Determine the (x, y) coordinate at the center of the cell enclosing the given text.  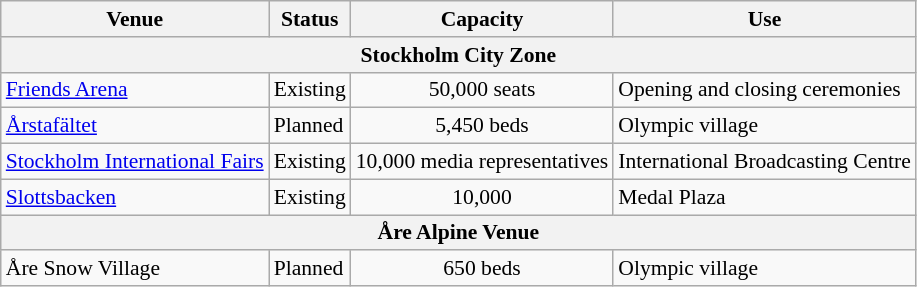
International Broadcasting Centre (764, 162)
Friends Arena (135, 90)
Åre Snow Village (135, 269)
50,000 seats (482, 90)
10,000 media representatives (482, 162)
Capacity (482, 19)
Åre Alpine Venue (458, 233)
650 beds (482, 269)
Stockholm City Zone (458, 55)
Årstafältet (135, 126)
Use (764, 19)
Stockholm International Fairs (135, 162)
10,000 (482, 197)
Slottsbacken (135, 197)
Venue (135, 19)
Medal Plaza (764, 197)
Status (310, 19)
5,450 beds (482, 126)
Opening and closing ceremonies (764, 90)
